Return the [x, y] coordinate for the center point of the cell that contains the specified text.  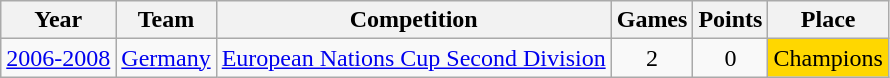
Team [166, 20]
Year [58, 20]
Champions [828, 58]
2 [652, 58]
Germany [166, 58]
Points [730, 20]
0 [730, 58]
2006-2008 [58, 58]
European Nations Cup Second Division [414, 58]
Place [828, 20]
Games [652, 20]
Competition [414, 20]
